Provide the (X, Y) coordinate of the cell's center where the given text is located.  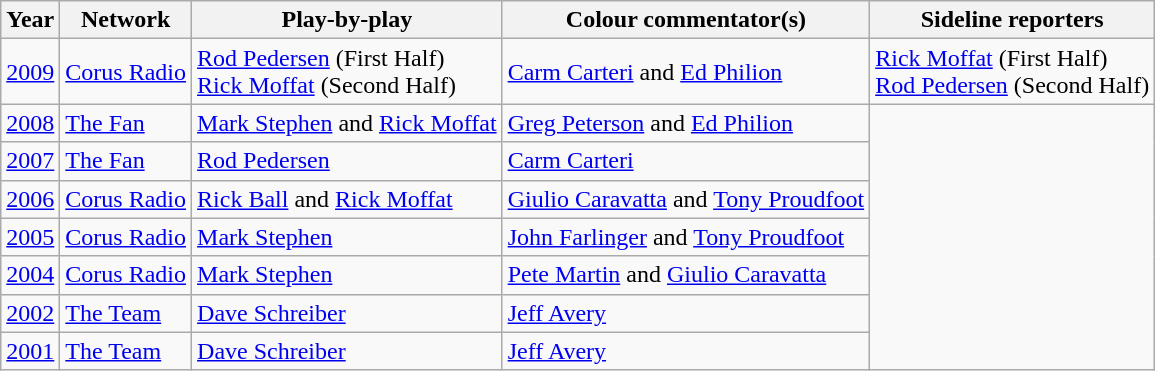
Greg Peterson and Ed Philion (686, 123)
Rod Pedersen (348, 161)
2004 (30, 275)
Rod Pedersen (First Half)Rick Moffat (Second Half) (348, 72)
2009 (30, 72)
Giulio Caravatta and Tony Proudfoot (686, 199)
Carm Carteri (686, 161)
Sideline reporters (1012, 20)
2008 (30, 123)
2005 (30, 237)
2007 (30, 161)
Mark Stephen and Rick Moffat (348, 123)
Pete Martin and Giulio Caravatta (686, 275)
Play-by-play (348, 20)
2002 (30, 313)
Rick Moffat (First Half)Rod Pedersen (Second Half) (1012, 72)
2006 (30, 199)
2001 (30, 351)
Colour commentator(s) (686, 20)
Rick Ball and Rick Moffat (348, 199)
Network (126, 20)
Year (30, 20)
Carm Carteri and Ed Philion (686, 72)
John Farlinger and Tony Proudfoot (686, 237)
